Capture the cell that displays the provided text and extract its (x, y) central coordinate. 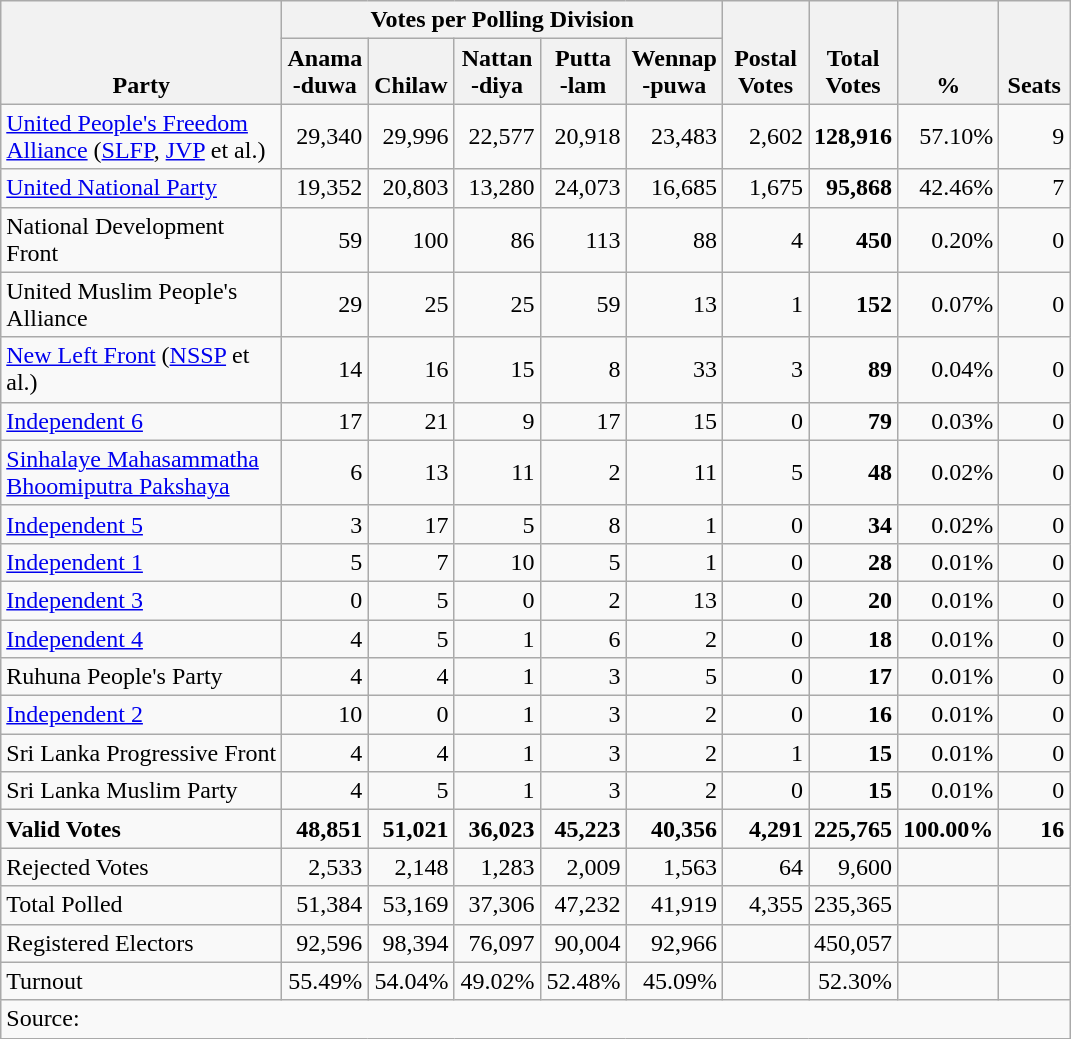
Nattan-diya (497, 72)
53,169 (411, 905)
23,483 (674, 136)
450 (854, 240)
152 (854, 304)
89 (854, 370)
24,073 (583, 188)
20,918 (583, 136)
Valid Votes (142, 829)
Source: (536, 1019)
Rejected Votes (142, 867)
37,306 (497, 905)
49.02% (497, 981)
33 (674, 370)
Wennap-puwa (674, 72)
20 (854, 600)
100.00% (948, 829)
34 (854, 524)
47,232 (583, 905)
52.48% (583, 981)
Anama-duwa (325, 72)
95,868 (854, 188)
45,223 (583, 829)
92,966 (674, 943)
90,004 (583, 943)
1,283 (497, 867)
Independent 2 (142, 715)
88 (674, 240)
United National Party (142, 188)
113 (583, 240)
29 (325, 304)
PostalVotes (766, 52)
Total Polled (142, 905)
New Left Front (NSSP et al.) (142, 370)
48 (854, 472)
Sri Lanka Muslim Party (142, 791)
98,394 (411, 943)
0.07% (948, 304)
86 (497, 240)
2,602 (766, 136)
20,803 (411, 188)
2,009 (583, 867)
United People's Freedom Alliance (SLFP, JVP et al.) (142, 136)
40,356 (674, 829)
4,355 (766, 905)
76,097 (497, 943)
Chilaw (411, 72)
Party (142, 52)
29,340 (325, 136)
0.03% (948, 421)
Turnout (142, 981)
19,352 (325, 188)
Registered Electors (142, 943)
29,996 (411, 136)
Votes per Polling Division (502, 20)
51,384 (325, 905)
16,685 (674, 188)
54.04% (411, 981)
28 (854, 562)
51,021 (411, 829)
Seats (1034, 52)
2,148 (411, 867)
48,851 (325, 829)
57.10% (948, 136)
45.09% (674, 981)
14 (325, 370)
41,919 (674, 905)
13,280 (497, 188)
36,023 (497, 829)
Total Votes (854, 52)
92,596 (325, 943)
9,600 (854, 867)
450,057 (854, 943)
National Development Front (142, 240)
52.30% (854, 981)
22,577 (497, 136)
2,533 (325, 867)
0.20% (948, 240)
64 (766, 867)
100 (411, 240)
79 (854, 421)
235,365 (854, 905)
Independent 1 (142, 562)
Putta-lam (583, 72)
Independent 5 (142, 524)
% (948, 52)
18 (854, 639)
4,291 (766, 829)
1,675 (766, 188)
55.49% (325, 981)
Independent 6 (142, 421)
Sri Lanka Progressive Front (142, 753)
United Muslim People's Alliance (142, 304)
Sinhalaye Mahasammatha Bhoomiputra Pakshaya (142, 472)
42.46% (948, 188)
128,916 (854, 136)
21 (411, 421)
Ruhuna People's Party (142, 677)
1,563 (674, 867)
Independent 4 (142, 639)
0.04% (948, 370)
225,765 (854, 829)
Independent 3 (142, 600)
